Identify which cell holds the provided text, then report its (X, Y) central coordinate. 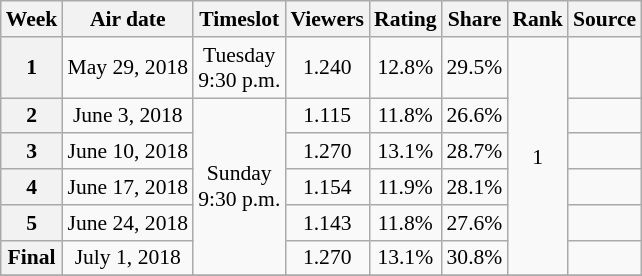
June 24, 2018 (128, 223)
2 (32, 116)
July 1, 2018 (128, 258)
May 29, 2018 (128, 68)
Viewers (327, 19)
Rank (538, 19)
Timeslot (239, 19)
29.5% (475, 68)
1.143 (327, 223)
Source (604, 19)
30.8% (475, 258)
5 (32, 223)
Tuesday9:30 p.m. (239, 68)
June 3, 2018 (128, 116)
1.240 (327, 68)
June 17, 2018 (128, 187)
June 10, 2018 (128, 152)
1.115 (327, 116)
28.7% (475, 152)
Air date (128, 19)
Share (475, 19)
Sunday9:30 p.m. (239, 187)
4 (32, 187)
26.6% (475, 116)
Week (32, 19)
28.1% (475, 187)
27.6% (475, 223)
12.8% (405, 68)
1.154 (327, 187)
Rating (405, 19)
11.9% (405, 187)
Final (32, 258)
3 (32, 152)
